Determine the [x, y] coordinate at the center of the cell enclosing the given text.  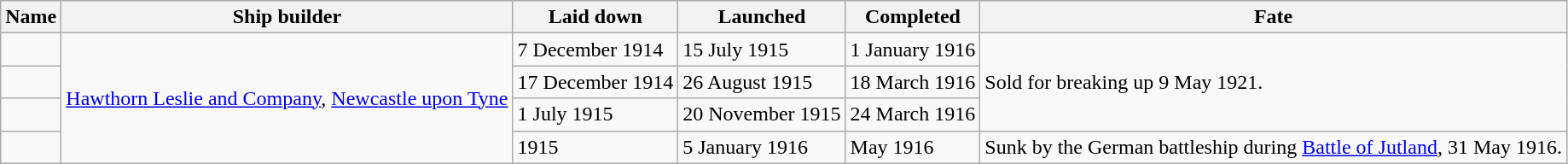
Laid down [595, 17]
5 January 1916 [762, 147]
15 July 1915 [762, 50]
May 1916 [913, 147]
18 March 1916 [913, 82]
17 December 1914 [595, 82]
Launched [762, 17]
1915 [595, 147]
26 August 1915 [762, 82]
Completed [913, 17]
Name [31, 17]
Ship builder [287, 17]
1 July 1915 [595, 114]
7 December 1914 [595, 50]
20 November 1915 [762, 114]
Fate [1274, 17]
Sold for breaking up 9 May 1921. [1274, 82]
24 March 1916 [913, 114]
1 January 1916 [913, 50]
Sunk by the German battleship during Battle of Jutland, 31 May 1916. [1274, 147]
Hawthorn Leslie and Company, Newcastle upon Tyne [287, 98]
